Scan for the cell matching the given text and deliver its [x, y] coordinate at center. 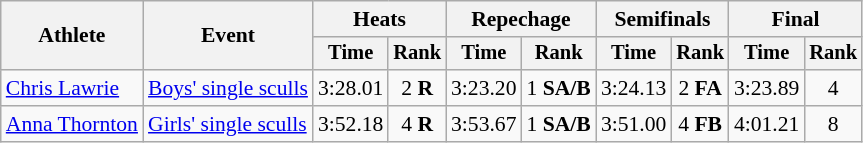
2 FA [700, 88]
3:52.18 [350, 124]
Final [796, 19]
8 [833, 124]
Repechage [521, 19]
Chris Lawrie [72, 88]
Anna Thornton [72, 124]
Heats [380, 19]
4 FB [700, 124]
3:23.89 [766, 88]
3:51.00 [634, 124]
Athlete [72, 36]
3:28.01 [350, 88]
3:23.20 [484, 88]
3:53.67 [484, 124]
4:01.21 [766, 124]
4 R [417, 124]
2 R [417, 88]
3:24.13 [634, 88]
Event [228, 36]
4 [833, 88]
Girls' single sculls [228, 124]
Boys' single sculls [228, 88]
Semifinals [662, 19]
